Output the (x, y) coordinate of the center of the cell containing the given text.  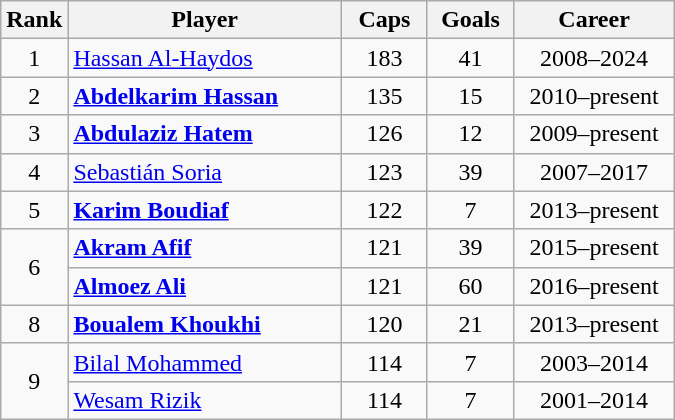
5 (34, 210)
6 (34, 267)
123 (384, 172)
21 (470, 324)
3 (34, 134)
41 (470, 58)
Boualem Khoukhi (205, 324)
2 (34, 96)
2015–present (594, 248)
Akram Afif (205, 248)
2009–present (594, 134)
9 (34, 381)
15 (470, 96)
Wesam Rizik (205, 400)
Almoez Ali (205, 286)
120 (384, 324)
Karim Boudiaf (205, 210)
2001–2014 (594, 400)
Rank (34, 20)
2007–2017 (594, 172)
Bilal Mohammed (205, 362)
1 (34, 58)
122 (384, 210)
Abdelkarim Hassan (205, 96)
Player (205, 20)
Hassan Al-Haydos (205, 58)
Career (594, 20)
Abdulaziz Hatem (205, 134)
60 (470, 286)
2016–present (594, 286)
126 (384, 134)
183 (384, 58)
Goals (470, 20)
2003–2014 (594, 362)
2010–present (594, 96)
135 (384, 96)
12 (470, 134)
8 (34, 324)
Caps (384, 20)
Sebastián Soria (205, 172)
4 (34, 172)
2008–2024 (594, 58)
